Scan for the cell matching the given text and deliver its (x, y) coordinate at center. 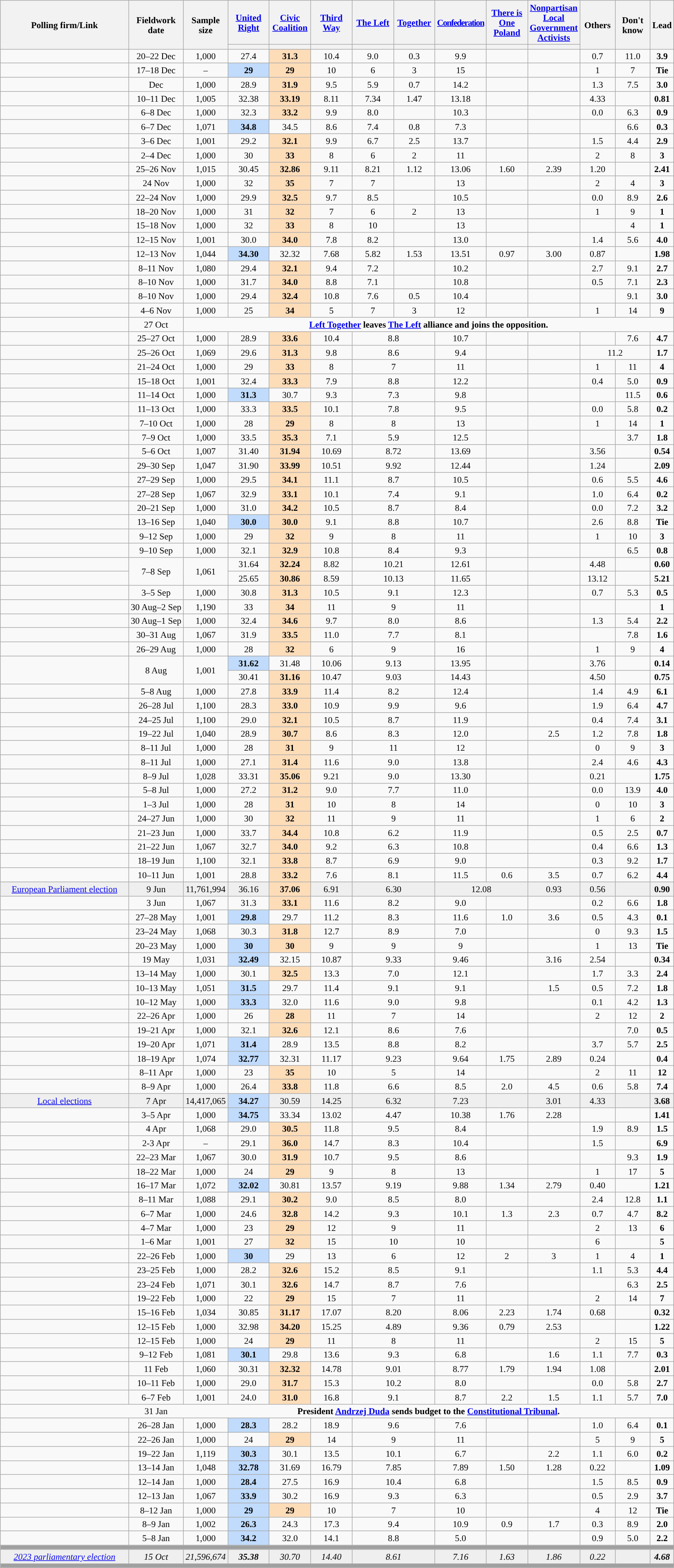
3.68 (662, 1101)
9.64 (461, 1058)
24.3 (290, 1524)
Lead (662, 25)
26.3 (249, 1524)
15.2 (331, 1270)
There is One Poland (507, 22)
9–12 Sep (156, 536)
31.2 (290, 790)
1.12 (414, 169)
27.8 (249, 692)
35.38 (249, 1556)
30 Aug–2 Sep (156, 607)
27.5 (290, 1482)
13.18 (461, 98)
32.02 (249, 1185)
6–8 Dec (156, 113)
4.2 (633, 1002)
0.93 (554, 889)
32.38 (249, 98)
7–10 Oct (156, 423)
12–14 Jan (156, 1482)
10–12 May (156, 1002)
0.87 (597, 254)
30 Aug–1 Sep (156, 621)
5.6 (633, 240)
3.76 (597, 663)
9–10 Sep (156, 550)
23–25 Feb (156, 1270)
27–29 Sep (156, 480)
5–8 Jan (156, 1538)
9.33 (393, 960)
6.91 (331, 889)
25 (249, 310)
8–11 Nov (156, 268)
8.20 (393, 1312)
4.9 (633, 692)
30.8 (249, 593)
3.1 (662, 720)
15–16 Feb (156, 1312)
12.61 (461, 564)
31.5 (249, 988)
18–19 Jun (156, 861)
3.9 (662, 56)
13.95 (461, 663)
Fieldworkdate (156, 25)
32.31 (290, 1058)
32.49 (249, 960)
3.56 (597, 451)
6.30 (393, 889)
32.15 (290, 960)
4.5 (554, 1087)
8.21 (373, 169)
6–7 Mar (156, 1214)
19–21 Apr (156, 1030)
24–25 Jul (156, 720)
13.69 (461, 451)
7.68 (331, 254)
27.1 (249, 762)
4.68 (662, 1556)
1.08 (597, 1369)
19–22 Feb (156, 1298)
Samplesize (205, 25)
2.09 (662, 466)
24 Nov (156, 183)
32.77 (249, 1058)
3–5 Apr (156, 1115)
0.81 (662, 98)
3–5 Sep (156, 593)
4.89 (393, 1326)
1,080 (205, 268)
Polling firm/Link (65, 25)
1.24 (597, 466)
13.0 (461, 240)
17–18 Dec (156, 70)
15–18 Nov (156, 225)
2-3 Apr (156, 1143)
24.6 (249, 1214)
9.01 (393, 1369)
1.20 (597, 169)
31.16 (290, 677)
8 Aug (156, 670)
19–22 Jan (156, 1453)
1.94 (554, 1369)
16.79 (331, 1467)
8.61 (393, 1556)
10.38 (461, 1115)
13.57 (331, 1185)
1,015 (205, 169)
8–12 Jan (156, 1510)
30.5 (290, 1129)
13.8 (461, 762)
1–6 Mar (156, 1242)
21–22 Jun (156, 847)
5.82 (373, 254)
33.99 (290, 466)
13.3 (331, 974)
2.89 (554, 1058)
10.13 (393, 579)
12.08 (481, 889)
1.21 (662, 1185)
0.21 (597, 776)
1,051 (205, 988)
34.8 (249, 127)
34.6 (290, 621)
16 (461, 649)
30.70 (290, 1556)
10.69 (331, 451)
17 (633, 1171)
8–9 Jul (156, 776)
4.48 (597, 564)
22–23 Mar (156, 1157)
2.23 (507, 1312)
34.5 (290, 127)
12–13 Jan (156, 1496)
13.02 (331, 1115)
27 Oct (156, 324)
1,072 (205, 1185)
1,048 (205, 1467)
19 May (156, 960)
30.59 (290, 1101)
8.82 (331, 564)
10.47 (331, 677)
12–15 Nov (156, 240)
1,081 (205, 1355)
31.90 (249, 466)
1,047 (205, 466)
11–14 Oct (156, 395)
5.5 (633, 480)
21,596,674 (205, 1556)
13.06 (461, 169)
1.53 (414, 254)
30–31 Aug (156, 635)
President Andrzej Duda sends budget to the Constitutional Tribunal. (429, 1411)
0.97 (507, 254)
2023 parliamentary election (65, 1556)
31 Jan (156, 1411)
1.60 (507, 169)
1.41 (662, 1115)
29.9 (249, 197)
25.65 (249, 579)
9–12 Feb (156, 1355)
10.3 (461, 113)
32.7 (249, 847)
1.76 (507, 1115)
18–22 Mar (156, 1171)
0.90 (662, 889)
20–23 May (156, 946)
1,060 (205, 1369)
1.22 (662, 1326)
30.85 (249, 1312)
14.78 (331, 1369)
8–11 Apr (156, 1072)
32.98 (249, 1326)
7.23 (461, 1101)
1.74 (554, 1312)
29.5 (249, 480)
22–26 Feb (156, 1256)
0.34 (662, 960)
6.32 (393, 1101)
35.06 (290, 776)
1.34 (507, 1185)
13–16 Sep (156, 522)
33.34 (290, 1115)
11–13 Oct (156, 409)
0.75 (662, 677)
1,007 (205, 451)
1,119 (205, 1453)
United Right (249, 22)
13.7 (461, 141)
2.54 (597, 960)
4.50 (597, 677)
Civic Coalition (290, 22)
30.81 (290, 1185)
14.40 (331, 1556)
30.31 (249, 1369)
Nonpartisan Local Government Activists (554, 22)
14.1 (331, 1538)
13–14 May (156, 974)
19–22 Jul (156, 734)
13.9 (633, 790)
11 Feb (156, 1369)
1.50 (507, 1467)
26 (249, 1016)
17.07 (331, 1312)
30.41 (249, 677)
26.4 (249, 1087)
34.20 (290, 1326)
2.79 (554, 1185)
12.2 (461, 381)
1,028 (205, 776)
16–17 Mar (156, 1185)
18–20 Nov (156, 211)
Don't know (633, 25)
31.40 (249, 451)
5–6 Oct (156, 451)
4–7 Mar (156, 1228)
12.0 (461, 734)
20–22 Dec (156, 56)
3.01 (554, 1101)
6.0 (633, 1453)
2.01 (662, 1369)
7.5 (633, 84)
33.19 (290, 98)
13–14 Jan (156, 1467)
10.06 (331, 663)
6–7 Feb (156, 1397)
31.62 (249, 663)
13.12 (597, 579)
3.3 (633, 974)
23–24 Feb (156, 1284)
18–19 Apr (156, 1058)
34.75 (249, 1115)
3.5 (554, 875)
10–11 Dec (156, 98)
30.86 (290, 579)
1,190 (205, 607)
12.4 (461, 692)
Local elections (65, 1101)
10–11 Jun (156, 875)
22–26 Apr (156, 1016)
23–24 May (156, 931)
12.7 (331, 931)
35.3 (290, 437)
10.87 (331, 960)
3.00 (554, 254)
8.77 (461, 1369)
8.72 (393, 451)
7.16 (461, 1556)
1,031 (205, 960)
33.0 (290, 706)
Together (414, 22)
27.4 (249, 56)
8–9 Apr (156, 1087)
Dec (156, 84)
34.4 (290, 833)
32.8 (290, 1214)
9.88 (461, 1185)
0.54 (662, 451)
3.6 (554, 917)
27–28 May (156, 917)
0.32 (662, 1312)
31.17 (290, 1312)
0.24 (597, 1058)
12.3 (461, 593)
26–28 Jan (156, 1425)
1,061 (205, 571)
20–21 Sep (156, 508)
22 (249, 1298)
8.59 (331, 579)
27.2 (249, 790)
13.6 (331, 1355)
2.28 (554, 1115)
31.69 (290, 1467)
1.09 (662, 1467)
11,761,994 (205, 889)
1.86 (554, 1556)
5–8 Jul (156, 790)
Left Together leaves The Left alliance and joins the opposition. (429, 324)
33.7 (249, 833)
24.0 (249, 1397)
13.51 (461, 254)
32.78 (249, 1467)
9.19 (393, 1185)
21–23 Jun (156, 833)
10–11 Feb (156, 1383)
15–18 Oct (156, 381)
1,074 (205, 1058)
0.60 (662, 564)
14.43 (461, 677)
11.65 (461, 579)
27–28 Sep (156, 494)
14.25 (331, 1101)
1,005 (205, 98)
7.85 (393, 1467)
3.2 (662, 508)
15.25 (331, 1326)
12–13 Nov (156, 254)
1,034 (205, 1312)
1.28 (554, 1467)
12.8 (633, 1199)
5–8 Aug (156, 692)
36.16 (249, 889)
9.36 (461, 1326)
9.03 (393, 677)
5.4 (633, 621)
0.56 (597, 889)
19–20 Apr (156, 1044)
9.21 (331, 776)
26–28 Jul (156, 706)
Confederation (461, 22)
11.17 (331, 1058)
10.21 (393, 564)
The Left (373, 22)
15.3 (331, 1383)
8.06 (461, 1312)
4.47 (393, 1115)
1.79 (507, 1369)
6–7 Dec (156, 127)
32.86 (290, 169)
18.9 (331, 1425)
7 Apr (156, 1101)
29.2 (249, 141)
34.30 (249, 254)
2.53 (554, 1326)
2.39 (554, 169)
14,417,065 (205, 1101)
8–11 Mar (156, 1199)
3–6 Dec (156, 141)
25–26 Oct (156, 353)
1.47 (414, 98)
28.8 (249, 875)
3.16 (554, 960)
1.98 (662, 254)
8.11 (331, 98)
34.27 (249, 1101)
12.5 (461, 437)
1,002 (205, 1524)
9.23 (393, 1058)
0.68 (597, 1312)
9.13 (393, 663)
7–9 Oct (156, 437)
5.21 (662, 579)
6.5 (633, 550)
8–9 Jan (156, 1524)
0.14 (662, 663)
9.46 (461, 960)
9.11 (331, 169)
13.30 (461, 776)
24–27 Jun (156, 819)
26–29 Aug (156, 649)
11.1 (331, 480)
22–24 Nov (156, 197)
33.6 (290, 338)
Third Way (331, 22)
0.79 (507, 1326)
7–8 Sep (156, 571)
12.44 (461, 466)
7.89 (461, 1467)
1.63 (507, 1556)
2–4 Dec (156, 155)
9 Jun (156, 889)
7.9 (331, 381)
22–26 Jan (156, 1439)
28.4 (249, 1482)
21–24 Oct (156, 367)
1–3 Jul (156, 804)
33.31 (249, 776)
36.0 (290, 1143)
16.8 (331, 1397)
17.3 (331, 1524)
3 Jun (156, 903)
37.06 (290, 889)
27 (249, 1242)
2.41 (662, 169)
32.24 (290, 564)
31.8 (290, 931)
4 Apr (156, 1129)
9.92 (393, 466)
6.1 (662, 692)
0.40 (597, 1185)
4–6 Nov (156, 310)
1,044 (205, 254)
15 Oct (156, 1556)
34.1 (290, 480)
25–27 Oct (156, 338)
10–13 May (156, 988)
1,069 (205, 353)
Others (597, 25)
29–30 Sep (156, 466)
European Parliament election (65, 889)
7.34 (373, 98)
25–26 Nov (156, 169)
32.3 (249, 113)
29.6 (249, 353)
31.94 (290, 451)
1.2 (597, 734)
31.64 (249, 564)
30.45 (249, 169)
31.48 (290, 663)
10.51 (331, 466)
1,088 (205, 1199)
